Provide the [x, y] coordinate of the cell's center where the given text is located.  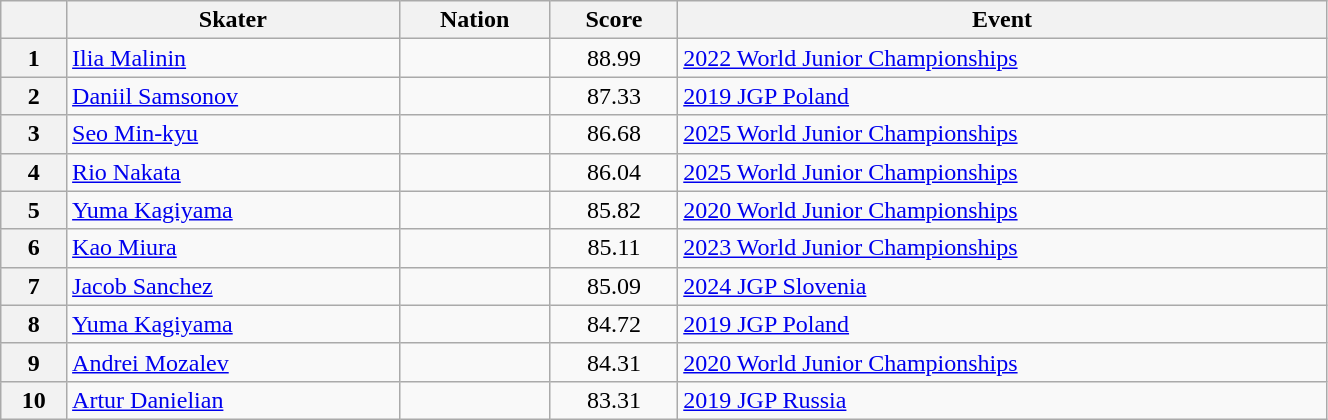
84.72 [614, 324]
Nation [474, 20]
87.33 [614, 96]
Seo Min-kyu [234, 134]
86.04 [614, 172]
Score [614, 20]
Event [1002, 20]
Skater [234, 20]
2019 JGP Russia [1002, 400]
85.82 [614, 210]
86.68 [614, 134]
1 [34, 58]
6 [34, 248]
3 [34, 134]
5 [34, 210]
83.31 [614, 400]
85.11 [614, 248]
Daniil Samsonov [234, 96]
Andrei Mozalev [234, 362]
Kao Miura [234, 248]
Jacob Sanchez [234, 286]
84.31 [614, 362]
Ilia Malinin [234, 58]
85.09 [614, 286]
Rio Nakata [234, 172]
2023 World Junior Championships [1002, 248]
88.99 [614, 58]
7 [34, 286]
4 [34, 172]
2024 JGP Slovenia [1002, 286]
Artur Danielian [234, 400]
2 [34, 96]
10 [34, 400]
2022 World Junior Championships [1002, 58]
9 [34, 362]
8 [34, 324]
